Output the (X, Y) coordinate of the center of the cell containing the given text.  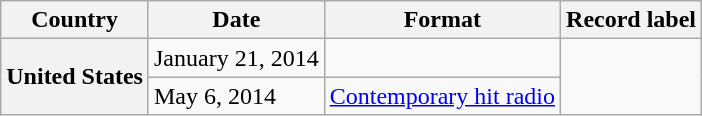
May 6, 2014 (236, 96)
Format (442, 20)
January 21, 2014 (236, 58)
Country (75, 20)
Contemporary hit radio (442, 96)
United States (75, 77)
Date (236, 20)
Record label (632, 20)
